Provide the [x, y] coordinate of the cell's center where the given text is located.  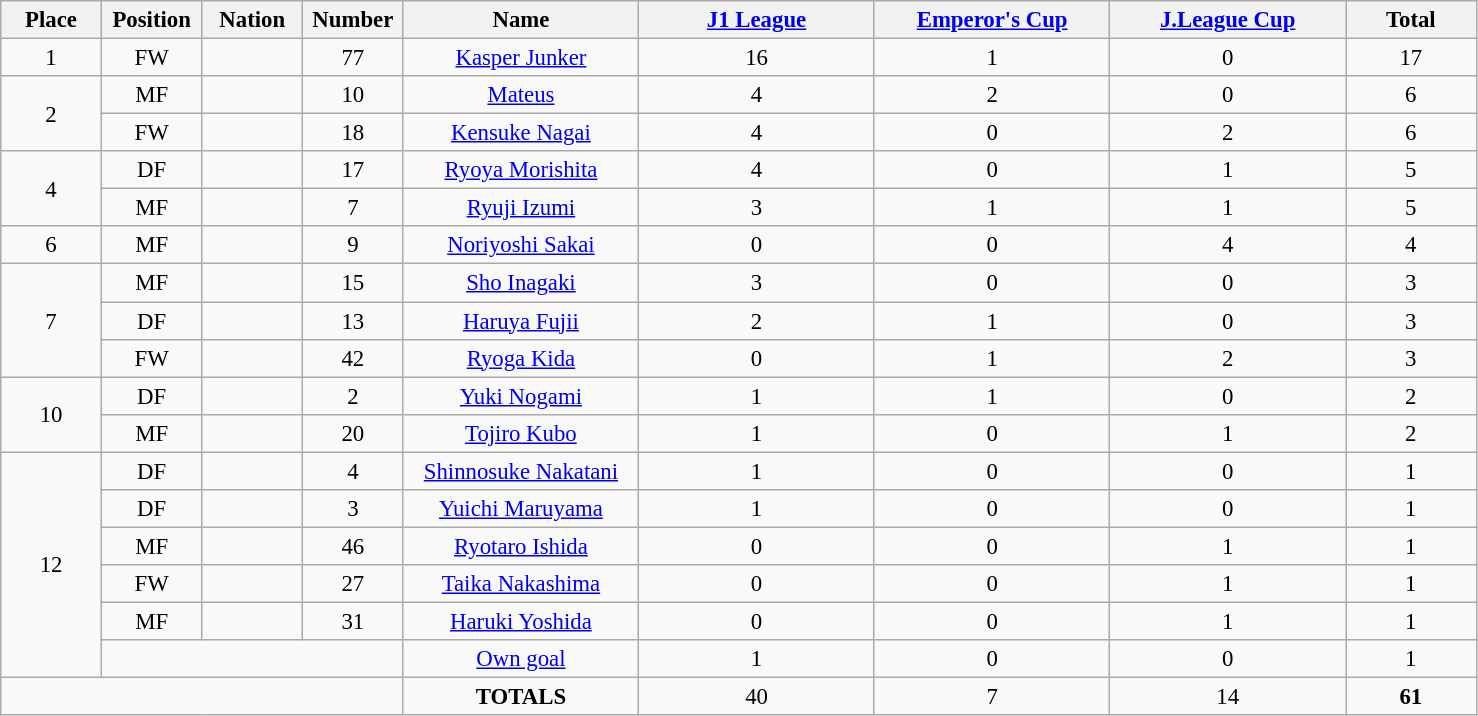
Ryoya Morishita [521, 170]
Ryotaro Ishida [521, 546]
14 [1228, 697]
9 [354, 245]
Own goal [521, 659]
Name [521, 20]
Number [354, 20]
Ryuji Izumi [521, 208]
Emperor's Cup [992, 20]
Taika Nakashima [521, 584]
Tojiro Kubo [521, 433]
31 [354, 621]
42 [354, 358]
Shinnosuke Nakatani [521, 471]
40 [757, 697]
46 [354, 546]
15 [354, 283]
Kensuke Nagai [521, 133]
13 [354, 321]
20 [354, 433]
Haruya Fujii [521, 321]
77 [354, 58]
Yuki Nogami [521, 396]
18 [354, 133]
Total [1412, 20]
Kasper Junker [521, 58]
12 [52, 565]
Mateus [521, 95]
TOTALS [521, 697]
Nation [252, 20]
Sho Inagaki [521, 283]
Position [152, 20]
Place [52, 20]
J1 League [757, 20]
Noriyoshi Sakai [521, 245]
J.League Cup [1228, 20]
16 [757, 58]
Yuichi Maruyama [521, 509]
61 [1412, 697]
Haruki Yoshida [521, 621]
27 [354, 584]
Ryoga Kida [521, 358]
